Find where the given text appears and provide that cell's center as (x, y) coordinate. 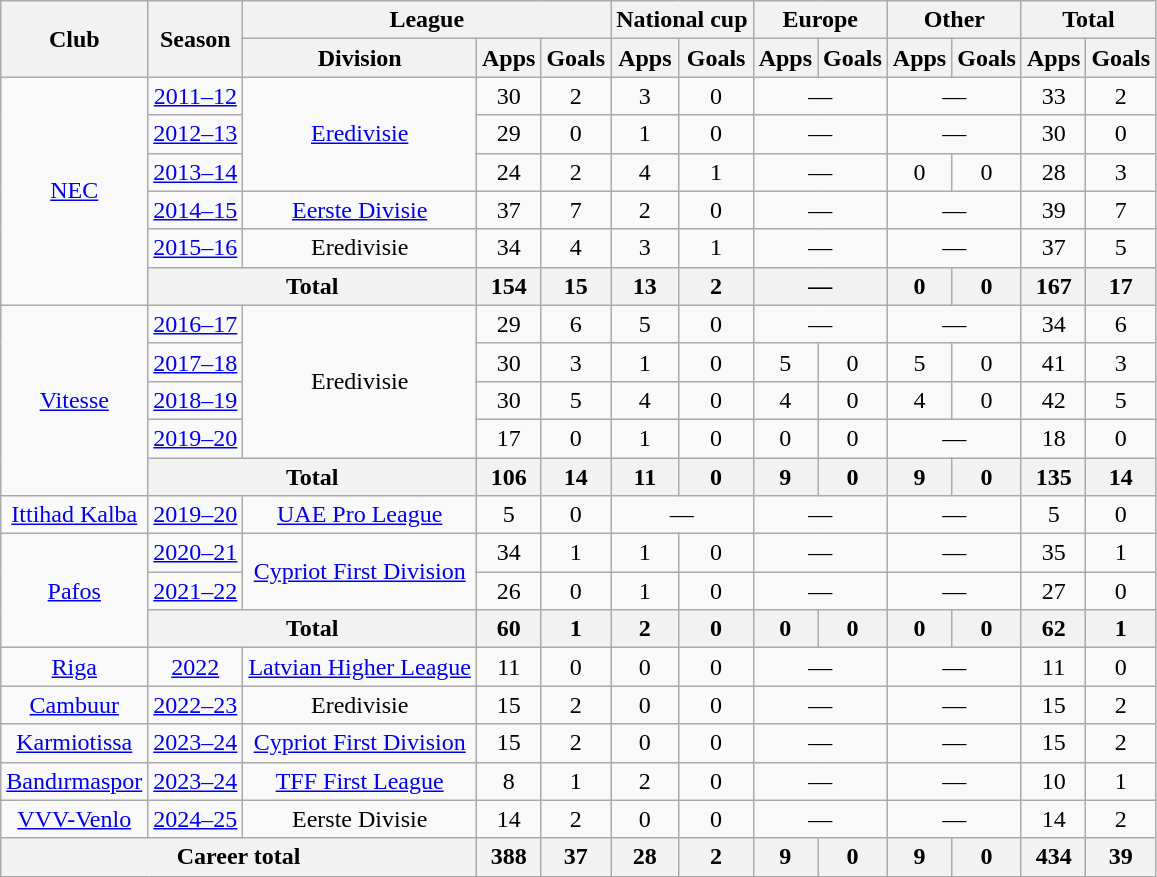
Career total (239, 857)
106 (508, 477)
33 (1053, 96)
Latvian Higher League (360, 667)
Division (360, 58)
2014–15 (196, 210)
2013–14 (196, 172)
Pafos (74, 591)
Other (954, 20)
13 (645, 286)
2022–23 (196, 705)
2018–19 (196, 400)
41 (1053, 362)
154 (508, 286)
2016–17 (196, 324)
2011–12 (196, 96)
Cambuur (74, 705)
Ittihad Kalba (74, 515)
167 (1053, 286)
27 (1053, 591)
60 (508, 629)
18 (1053, 438)
VVV-Venlo (74, 819)
Europe (820, 20)
Riga (74, 667)
388 (508, 857)
434 (1053, 857)
Club (74, 39)
10 (1053, 781)
NEC (74, 191)
TFF First League (360, 781)
35 (1053, 553)
UAE Pro League (360, 515)
24 (508, 172)
2015–16 (196, 248)
2012–13 (196, 134)
62 (1053, 629)
8 (508, 781)
135 (1053, 477)
Vitesse (74, 400)
League (427, 20)
26 (508, 591)
Season (196, 39)
2017–18 (196, 362)
National cup (682, 20)
2020–21 (196, 553)
2021–22 (196, 591)
2022 (196, 667)
Bandırmaspor (74, 781)
Karmiotissa (74, 743)
2024–25 (196, 819)
42 (1053, 400)
